Pinpoint the cell where the given text exists, returning its (X, Y) midpoint coordinate. 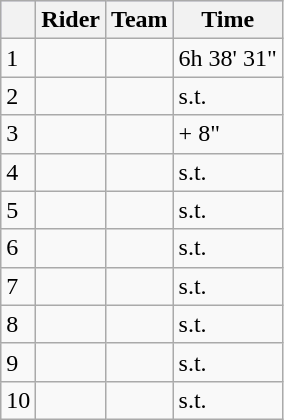
1 (18, 58)
6 (18, 248)
3 (18, 134)
2 (18, 96)
8 (18, 324)
6h 38' 31" (228, 58)
9 (18, 362)
5 (18, 210)
Time (228, 20)
Team (140, 20)
10 (18, 400)
7 (18, 286)
4 (18, 172)
Rider (71, 20)
+ 8" (228, 134)
